Pinpoint the cell where the given text exists, returning its [X, Y] midpoint coordinate. 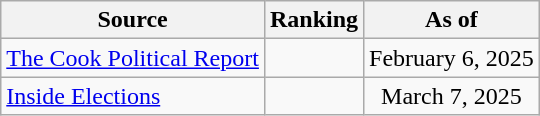
February 6, 2025 [452, 58]
Source [133, 20]
The Cook Political Report [133, 58]
As of [452, 20]
Ranking [314, 20]
Inside Elections [133, 96]
March 7, 2025 [452, 96]
